From the cell containing the given text, extract its center point as (x, y) coordinate. 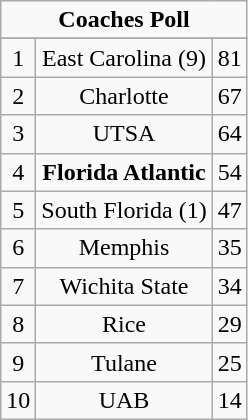
25 (230, 362)
4 (18, 172)
Florida Atlantic (124, 172)
6 (18, 248)
35 (230, 248)
14 (230, 400)
UAB (124, 400)
47 (230, 210)
Charlotte (124, 96)
64 (230, 134)
Memphis (124, 248)
34 (230, 286)
29 (230, 324)
2 (18, 96)
54 (230, 172)
3 (18, 134)
UTSA (124, 134)
Rice (124, 324)
9 (18, 362)
Wichita State (124, 286)
10 (18, 400)
81 (230, 58)
East Carolina (9) (124, 58)
5 (18, 210)
1 (18, 58)
Coaches Poll (124, 20)
8 (18, 324)
67 (230, 96)
Tulane (124, 362)
7 (18, 286)
South Florida (1) (124, 210)
